Extract the [x, y] coordinate from the center of the cell holding the provided text.  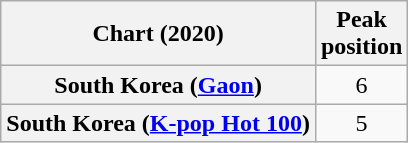
Chart (2020) [158, 34]
South Korea (K-pop Hot 100) [158, 123]
South Korea (Gaon) [158, 85]
6 [361, 85]
Peakposition [361, 34]
5 [361, 123]
